Output the [x, y] coordinate of the center of the cell containing the given text.  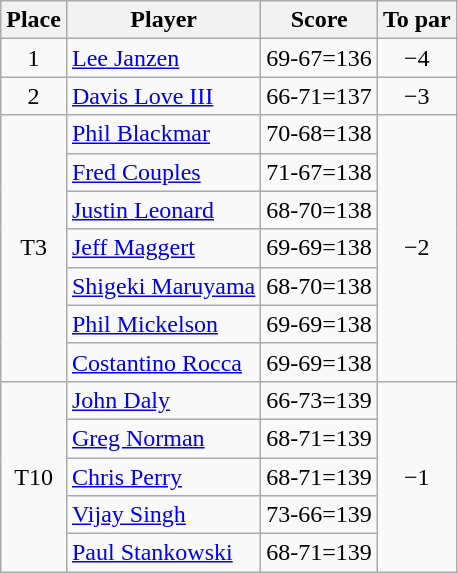
Justin Leonard [163, 210]
T3 [34, 248]
−1 [416, 476]
2 [34, 96]
Phil Blackmar [163, 134]
John Daly [163, 400]
Lee Janzen [163, 58]
Shigeki Maruyama [163, 286]
70-68=138 [320, 134]
66-71=137 [320, 96]
Phil Mickelson [163, 324]
Chris Perry [163, 477]
−4 [416, 58]
71-67=138 [320, 172]
Costantino Rocca [163, 362]
Player [163, 20]
1 [34, 58]
69-67=136 [320, 58]
Fred Couples [163, 172]
73-66=139 [320, 515]
To par [416, 20]
−2 [416, 248]
Vijay Singh [163, 515]
Davis Love III [163, 96]
66-73=139 [320, 400]
Place [34, 20]
−3 [416, 96]
Paul Stankowski [163, 553]
Score [320, 20]
Greg Norman [163, 438]
Jeff Maggert [163, 248]
T10 [34, 476]
